From the cell containing the given text, extract its center point as [x, y] coordinate. 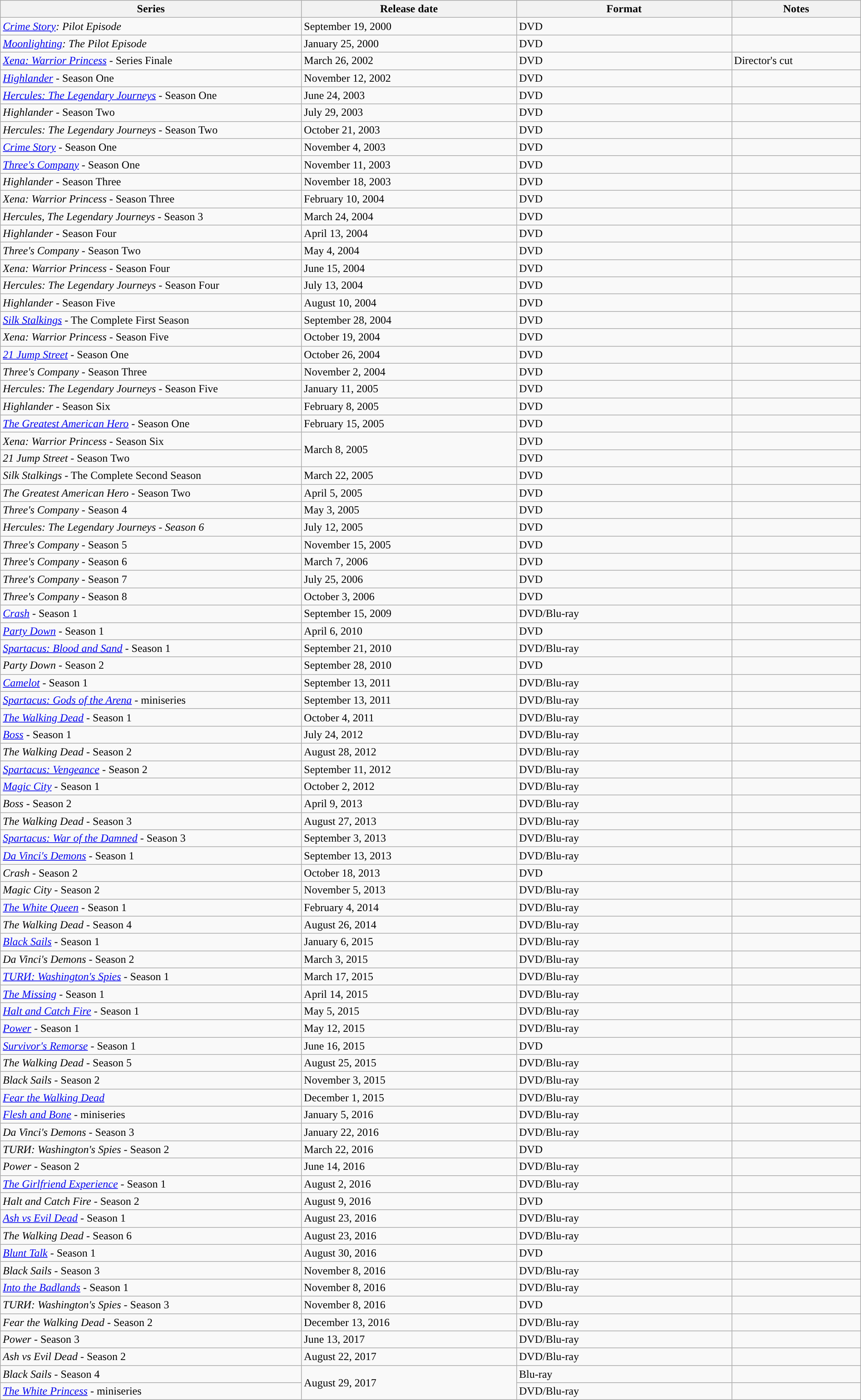
December 1, 2015 [409, 1098]
Ash vs Evil Dead - Season 2 [151, 1357]
August 2, 2016 [409, 1184]
Black Sails - Season 4 [151, 1374]
October 19, 2004 [409, 337]
September 11, 2012 [409, 769]
March 17, 2015 [409, 976]
April 14, 2015 [409, 994]
July 12, 2005 [409, 527]
January 25, 2000 [409, 44]
Into the Badlands - Season 1 [151, 1287]
Three's Company - Season 8 [151, 596]
Hercules, The Legendary Journeys - Season 3 [151, 217]
November 3, 2015 [409, 1080]
Spartacus: War of the Damned - Season 3 [151, 838]
Hercules: The Legendary Journeys - Season Five [151, 389]
April 5, 2005 [409, 493]
Da Vinci's Demons - Season 1 [151, 856]
The Girlfriend Experience - Season 1 [151, 1184]
Three's Company - Season 5 [151, 545]
Survivor's Remorse - Season 1 [151, 1045]
May 4, 2004 [409, 251]
Silk Stalkings - The Complete Second Season [151, 475]
Highlander - Season Five [151, 303]
Fear the Walking Dead [151, 1098]
Fear the Walking Dead - Season 2 [151, 1322]
Highlander - Season Two [151, 113]
Hercules: The Legendary Journeys - Season One [151, 95]
Da Vinci's Demons - Season 3 [151, 1132]
Camelot - Season 1 [151, 683]
The Walking Dead - Season 5 [151, 1063]
Magic City - Season 2 [151, 890]
August 27, 2013 [409, 821]
The Walking Dead - Season 2 [151, 752]
October 3, 2006 [409, 596]
Xena: Warrior Princess - Season Six [151, 441]
August 26, 2014 [409, 925]
Three's Company - Season 6 [151, 562]
August 10, 2004 [409, 303]
May 12, 2015 [409, 1028]
Crash - Season 1 [151, 614]
July 24, 2012 [409, 735]
March 26, 2002 [409, 61]
Highlander - Season Four [151, 234]
Release date [409, 9]
The Walking Dead - Season 3 [151, 821]
May 3, 2005 [409, 510]
Black Sails - Season 1 [151, 942]
February 10, 2004 [409, 199]
Format [624, 9]
Highlander - Season Three [151, 182]
October 4, 2011 [409, 717]
Spartacus: Vengeance - Season 2 [151, 769]
Hercules: The Legendary Journeys - Season Four [151, 286]
Spartacus: Blood and Sand - Season 1 [151, 648]
March 24, 2004 [409, 217]
Xena: Warrior Princess - Season Three [151, 199]
Hercules: The Legendary Journeys - Season 6 [151, 527]
Xena: Warrior Princess - Season Five [151, 337]
The Greatest American Hero - Season Two [151, 493]
June 15, 2004 [409, 268]
August 29, 2017 [409, 1383]
January 6, 2015 [409, 942]
TURИ: Washington's Spies - Season 2 [151, 1149]
October 18, 2013 [409, 873]
Boss - Season 1 [151, 735]
March 8, 2005 [409, 449]
August 9, 2016 [409, 1201]
April 13, 2004 [409, 234]
The White Queen - Season 1 [151, 907]
TURИ: Washington's Spies - Season 1 [151, 976]
February 8, 2005 [409, 406]
June 24, 2003 [409, 95]
January 5, 2016 [409, 1115]
July 13, 2004 [409, 286]
The White Princess - miniseries [151, 1391]
September 15, 2009 [409, 614]
September 28, 2004 [409, 320]
August 28, 2012 [409, 752]
Spartacus: Gods of the Arena - miniseries [151, 700]
Crime Story: Pilot Episode [151, 26]
December 13, 2016 [409, 1322]
Series [151, 9]
Three's Company - Season Two [151, 251]
January 11, 2005 [409, 389]
Highlander - Season One [151, 78]
Hercules: The Legendary Journeys - Season Two [151, 130]
June 13, 2017 [409, 1340]
Blunt Talk - Season 1 [151, 1253]
The Walking Dead - Season 6 [151, 1236]
Three's Company - Season Three [151, 372]
Xena: Warrior Princess - Season Four [151, 268]
Xena: Warrior Princess - Series Finale [151, 61]
November 12, 2002 [409, 78]
Black Sails - Season 2 [151, 1080]
Three's Company - Season 4 [151, 510]
October 21, 2003 [409, 130]
Magic City - Season 1 [151, 787]
Highlander - Season Six [151, 406]
Crash - Season 2 [151, 873]
November 5, 2013 [409, 890]
November 2, 2004 [409, 372]
Silk Stalkings - The Complete First Season [151, 320]
August 30, 2016 [409, 1253]
June 14, 2016 [409, 1167]
March 7, 2006 [409, 562]
Three's Company - Season One [151, 164]
November 11, 2003 [409, 164]
August 22, 2017 [409, 1357]
Power - Season 3 [151, 1340]
July 25, 2006 [409, 579]
Party Down - Season 1 [151, 631]
February 4, 2014 [409, 907]
April 6, 2010 [409, 631]
August 25, 2015 [409, 1063]
Three's Company - Season 7 [151, 579]
Director's cut [796, 61]
September 3, 2013 [409, 838]
November 15, 2005 [409, 545]
March 22, 2005 [409, 475]
October 26, 2004 [409, 355]
March 3, 2015 [409, 959]
July 29, 2003 [409, 113]
May 5, 2015 [409, 1011]
The Walking Dead - Season 1 [151, 717]
TURИ: Washington's Spies - Season 3 [151, 1305]
November 18, 2003 [409, 182]
September 21, 2010 [409, 648]
September 13, 2013 [409, 856]
21 Jump Street - Season Two [151, 458]
Moonlighting: The Pilot Episode [151, 44]
Halt and Catch Fire - Season 2 [151, 1201]
The Walking Dead - Season 4 [151, 925]
September 19, 2000 [409, 26]
June 16, 2015 [409, 1045]
Party Down - Season 2 [151, 665]
January 22, 2016 [409, 1132]
Notes [796, 9]
The Missing - Season 1 [151, 994]
November 4, 2003 [409, 147]
February 15, 2005 [409, 424]
The Greatest American Hero - Season One [151, 424]
Black Sails - Season 3 [151, 1270]
Halt and Catch Fire - Season 1 [151, 1011]
Blu-ray [624, 1374]
Power - Season 2 [151, 1167]
October 2, 2012 [409, 787]
Power - Season 1 [151, 1028]
April 9, 2013 [409, 804]
21 Jump Street - Season One [151, 355]
Crime Story - Season One [151, 147]
Da Vinci's Demons - Season 2 [151, 959]
September 28, 2010 [409, 665]
March 22, 2016 [409, 1149]
Ash vs Evil Dead - Season 1 [151, 1218]
Boss - Season 2 [151, 804]
Flesh and Bone - miniseries [151, 1115]
